Find where the given text appears and provide that cell's center as (x, y) coordinate. 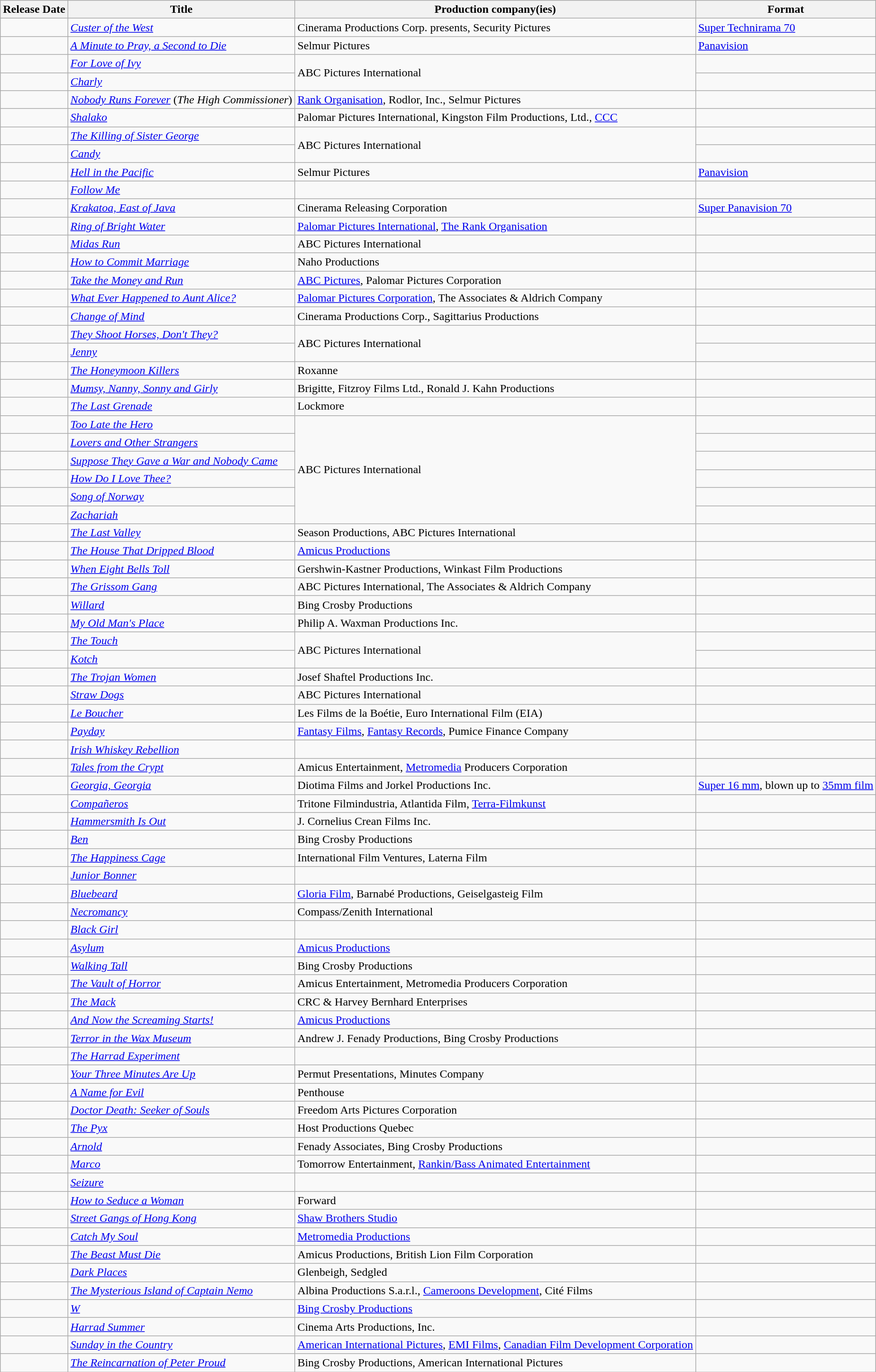
The Vault of Horror (181, 984)
Catch My Soul (181, 1236)
Tritone Filmindustria, Atlantida Film, Terra-Filmkunst (495, 804)
Krakatoa, East of Java (181, 208)
Sunday in the Country (181, 1345)
Cinema Arts Productions, Inc. (495, 1326)
Rank Organisation, Rodlor, Inc., Selmur Pictures (495, 100)
CRC & Harvey Bernhard Enterprises (495, 1002)
Terror in the Wax Museum (181, 1038)
Doctor Death: Seeker of Souls (181, 1110)
Super 16 mm, blown up to 35mm film (785, 785)
The Trojan Women (181, 677)
How to Commit Marriage (181, 262)
Lovers and Other Strangers (181, 442)
Shalako (181, 118)
The Grissom Gang (181, 587)
Arnold (181, 1146)
Super Technirama 70 (785, 27)
Bing Crosby Productions, American International Pictures (495, 1363)
Change of Mind (181, 316)
How Do I Love Thee? (181, 478)
Cinerama Productions Corp., Sagittarius Productions (495, 316)
Gershwin-Kastner Productions, Winkast Film Productions (495, 569)
Roxanne (495, 370)
Production company(ies) (495, 9)
Host Productions Quebec (495, 1128)
Title (181, 9)
Brigitte, Fitzroy Films Ltd., Ronald J. Kahn Productions (495, 388)
The Last Grenade (181, 406)
American International Pictures, EMI Films, Canadian Film Development Corporation (495, 1345)
Candy (181, 154)
Penthouse (495, 1092)
Black Girl (181, 930)
Song of Norway (181, 496)
Take the Money and Run (181, 280)
Cinerama Productions Corp. presents, Security Pictures (495, 27)
Mumsy, Nanny, Sonny and Girly (181, 388)
Your Three Minutes Are Up (181, 1074)
Irish Whiskey Rebellion (181, 749)
Custer of the West (181, 27)
Andrew J. Fenady Productions, Bing Crosby Productions (495, 1038)
What Ever Happened to Aunt Alice? (181, 298)
Junior Bonner (181, 876)
Seizure (181, 1182)
Permut Presentations, Minutes Company (495, 1074)
The Last Valley (181, 533)
Palomar Pictures International, Kingston Film Productions, Ltd., CCC (495, 118)
Amicus Productions, British Lion Film Corporation (495, 1254)
Follow Me (181, 190)
ABC Pictures, Palomar Pictures Corporation (495, 280)
Palomar Pictures Corporation, The Associates & Aldrich Company (495, 298)
Le Boucher (181, 713)
The Happiness Cage (181, 858)
Season Productions, ABC Pictures International (495, 533)
The Touch (181, 641)
Too Late the Hero (181, 424)
Walking Tall (181, 966)
Marco (181, 1164)
Format (785, 9)
Palomar Pictures International, The Rank Organisation (495, 226)
Hammersmith Is Out (181, 822)
Fenady Associates, Bing Crosby Productions (495, 1146)
And Now the Screaming Starts! (181, 1020)
The Harrad Experiment (181, 1056)
Straw Dogs (181, 695)
Tomorrow Entertainment, Rankin/Bass Animated Entertainment (495, 1164)
Josef Shaftel Productions Inc. (495, 677)
The House That Dripped Blood (181, 551)
Nobody Runs Forever (The High Commissioner) (181, 100)
For Love of Ivy (181, 64)
Harrad Summer (181, 1326)
Ben (181, 840)
Georgia, Georgia (181, 785)
Kotch (181, 659)
Dark Places (181, 1272)
Super Panavision 70 (785, 208)
J. Cornelius Crean Films Inc. (495, 822)
The Killing of Sister George (181, 136)
A Minute to Pray, a Second to Die (181, 46)
Shaw Brothers Studio (495, 1218)
International Film Ventures, Laterna Film (495, 858)
Jenny (181, 352)
Willard (181, 605)
Ring of Bright Water (181, 226)
Albina Productions S.a.r.l., Cameroons Development, Cité Films (495, 1290)
Tales from the Crypt (181, 767)
Compass/Zenith International (495, 912)
The Pyx (181, 1128)
Freedom Arts Pictures Corporation (495, 1110)
Cinerama Releasing Corporation (495, 208)
Release Date (34, 9)
When Eight Bells Toll (181, 569)
Metromedia Productions (495, 1236)
Diotima Films and Jorkel Productions Inc. (495, 785)
W (181, 1308)
Compañeros (181, 804)
The Honeymoon Killers (181, 370)
Necromancy (181, 912)
Payday (181, 731)
Lockmore (495, 406)
The Beast Must Die (181, 1254)
Hell in the Pacific (181, 172)
Street Gangs of Hong Kong (181, 1218)
They Shoot Horses, Don't They? (181, 334)
Glenbeigh, Sedgled (495, 1272)
Philip A. Waxman Productions Inc. (495, 623)
Midas Run (181, 244)
The Mack (181, 1002)
Gloria Film, Barnabé Productions, Geiselgasteig Film (495, 894)
My Old Man's Place (181, 623)
Les Films de la Boétie, Euro International Film (EIA) (495, 713)
Charly (181, 82)
ABC Pictures International, The Associates & Aldrich Company (495, 587)
Asylum (181, 948)
The Reincarnation of Peter Proud (181, 1363)
Suppose They Gave a War and Nobody Came (181, 460)
Forward (495, 1200)
The Mysterious Island of Captain Nemo (181, 1290)
A Name for Evil (181, 1092)
Naho Productions (495, 262)
How to Seduce a Woman (181, 1200)
Fantasy Films, Fantasy Records, Pumice Finance Company (495, 731)
Bluebeard (181, 894)
Zachariah (181, 514)
